Search for the cell housing the specified text and yield its (x, y) center coordinate. 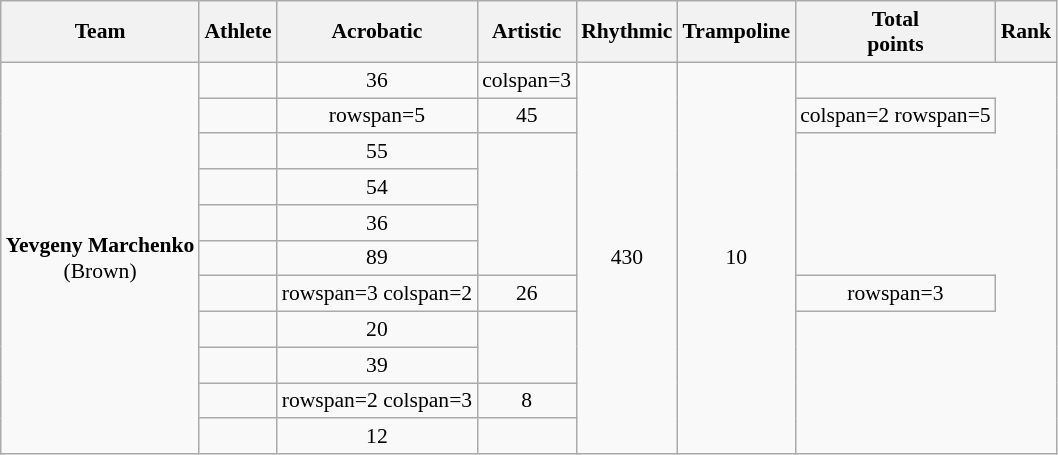
12 (378, 437)
45 (526, 116)
26 (526, 294)
Acrobatic (378, 32)
20 (378, 330)
colspan=2 rowspan=5 (896, 116)
rowspan=2 colspan=3 (378, 401)
Rhythmic (626, 32)
55 (378, 152)
Rank (1026, 32)
54 (378, 187)
39 (378, 365)
Artistic (526, 32)
rowspan=3 colspan=2 (378, 294)
10 (736, 258)
Team (100, 32)
colspan=3 (526, 80)
89 (378, 258)
430 (626, 258)
Trampoline (736, 32)
rowspan=3 (896, 294)
rowspan=5 (378, 116)
Athlete (238, 32)
Totalpoints (896, 32)
8 (526, 401)
Yevgeny Marchenko(Brown) (100, 258)
